Output the (x, y) coordinate of the center of the cell containing the given text.  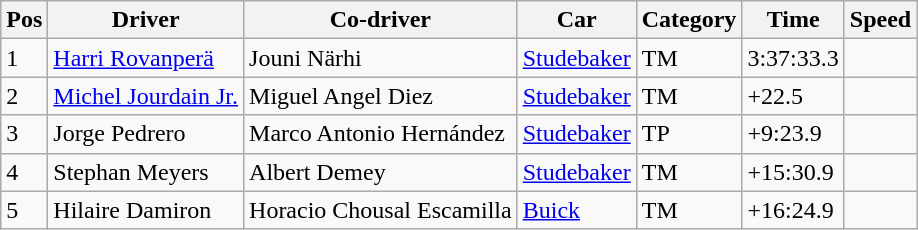
Time (793, 20)
2 (24, 96)
Pos (24, 20)
Miguel Angel Diez (381, 96)
Category (689, 20)
1 (24, 58)
+9:23.9 (793, 134)
Car (576, 20)
Michel Jourdain Jr. (146, 96)
Speed (880, 20)
Hilaire Damiron (146, 210)
+16:24.9 (793, 210)
Driver (146, 20)
3 (24, 134)
+15:30.9 (793, 172)
Marco Antonio Hernández (381, 134)
Jouni Närhi (381, 58)
Stephan Meyers (146, 172)
3:37:33.3 (793, 58)
Albert Demey (381, 172)
Buick (576, 210)
Jorge Pedrero (146, 134)
Co-driver (381, 20)
5 (24, 210)
+22.5 (793, 96)
Harri Rovanperä (146, 58)
TP (689, 134)
4 (24, 172)
Horacio Chousal Escamilla (381, 210)
